Identify which cell holds the provided text, then report its [X, Y] central coordinate. 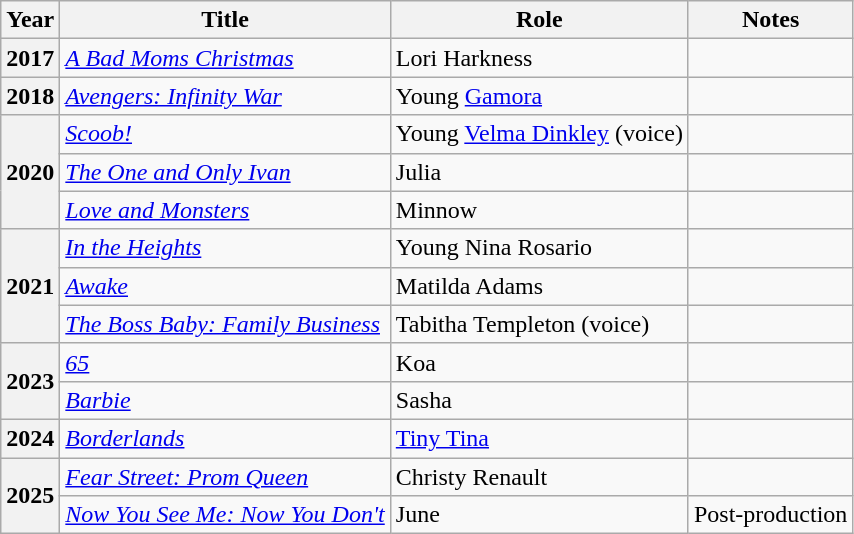
A Bad Moms Christmas [225, 58]
65 [225, 362]
Lori Harkness [539, 58]
Christy Renault [539, 477]
2021 [30, 286]
Fear Street: Prom Queen [225, 477]
Tabitha Templeton (voice) [539, 324]
Borderlands [225, 438]
Sasha [539, 400]
Koa [539, 362]
Title [225, 20]
Now You See Me: Now You Don't [225, 515]
In the Heights [225, 248]
June [539, 515]
Year [30, 20]
2025 [30, 496]
Young Velma Dinkley (voice) [539, 134]
2024 [30, 438]
2018 [30, 96]
Tiny Tina [539, 438]
Role [539, 20]
Matilda Adams [539, 286]
Scoob! [225, 134]
Love and Monsters [225, 210]
Barbie [225, 400]
The Boss Baby: Family Business [225, 324]
The One and Only Ivan [225, 172]
2020 [30, 172]
Notes [770, 20]
Young Gamora [539, 96]
Minnow [539, 210]
Awake [225, 286]
Young Nina Rosario [539, 248]
Julia [539, 172]
Post-production [770, 515]
Avengers: Infinity War [225, 96]
2017 [30, 58]
2023 [30, 381]
